Provide the [x, y] coordinate of the cell's center where the given text is located.  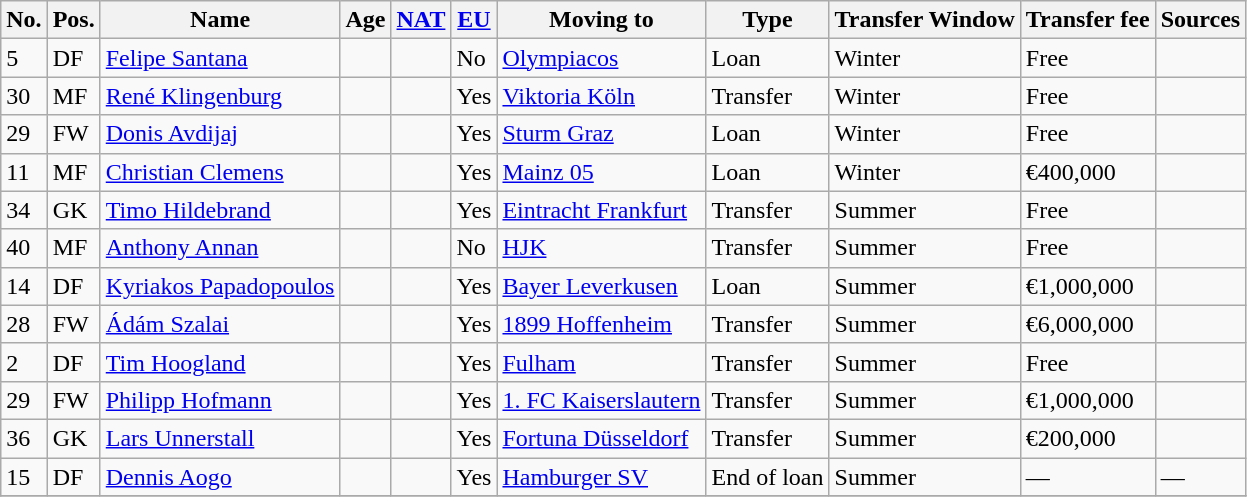
End of loan [768, 477]
36 [24, 438]
28 [24, 324]
No. [24, 20]
Moving to [602, 20]
Felipe Santana [220, 58]
Hamburger SV [602, 477]
Name [220, 20]
40 [24, 248]
Timo Hildebrand [220, 210]
Olympiacos [602, 58]
15 [24, 477]
Philipp Hofmann [220, 400]
HJK [602, 248]
Viktoria Köln [602, 96]
René Klingenburg [220, 96]
Pos. [74, 20]
Tim Hoogland [220, 362]
34 [24, 210]
Type [768, 20]
Mainz 05 [602, 172]
Anthony Annan [220, 248]
5 [24, 58]
Transfer fee [1088, 20]
2 [24, 362]
Lars Unnerstall [220, 438]
Age [366, 20]
Kyriakos Papadopoulos [220, 286]
Eintracht Frankfurt [602, 210]
14 [24, 286]
Ádám Szalai [220, 324]
Sources [1200, 20]
11 [24, 172]
Christian Clemens [220, 172]
€6,000,000 [1088, 324]
1. FC Kaiserslautern [602, 400]
€400,000 [1088, 172]
Sturm Graz [602, 134]
Dennis Aogo [220, 477]
30 [24, 96]
EU [474, 20]
€200,000 [1088, 438]
Fortuna Düsseldorf [602, 438]
Fulham [602, 362]
Transfer Window [924, 20]
Bayer Leverkusen [602, 286]
1899 Hoffenheim [602, 324]
Donis Avdijaj [220, 134]
NAT [421, 20]
